Extract the (X, Y) coordinate from the center of the cell holding the provided text.  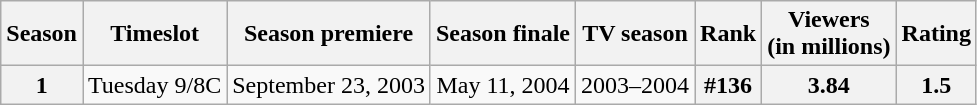
1 (42, 85)
3.84 (829, 85)
Tuesday 9/8C (154, 85)
September 23, 2003 (329, 85)
Rank (728, 34)
Season (42, 34)
Season finale (502, 34)
1.5 (936, 85)
#136 (728, 85)
Rating (936, 34)
Season premiere (329, 34)
TV season (634, 34)
May 11, 2004 (502, 85)
2003–2004 (634, 85)
Timeslot (154, 34)
Viewers(in millions) (829, 34)
